Identify which cell holds the provided text, then report its (x, y) central coordinate. 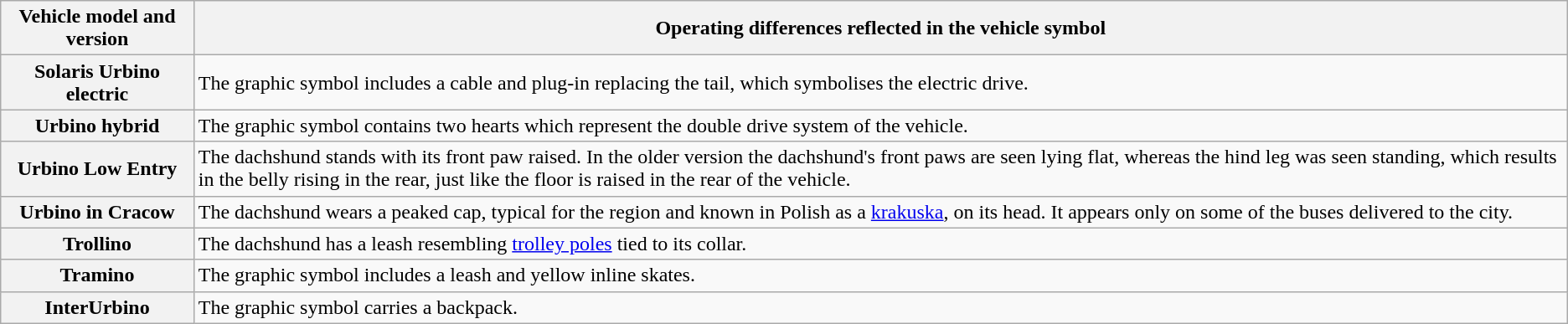
The graphic symbol carries a backpack. (880, 307)
Tramino (97, 275)
Urbino Low Entry (97, 169)
The graphic symbol includes a cable and plug-in replacing the tail, which symbolises the electric drive. (880, 82)
Trollino (97, 244)
Urbino hybrid (97, 126)
InterUrbino (97, 307)
Urbino in Cracow (97, 212)
Solaris Urbino electric (97, 82)
Vehicle model and version (97, 28)
The graphic symbol includes a leash and yellow inline skates. (880, 275)
The dachshund has a leash resembling trolley poles tied to its collar. (880, 244)
Operating differences reflected in the vehicle symbol (880, 28)
The graphic symbol contains two hearts which represent the double drive system of the vehicle. (880, 126)
